For the text-containing cell, return its midpoint in (X, Y) coordinate format. 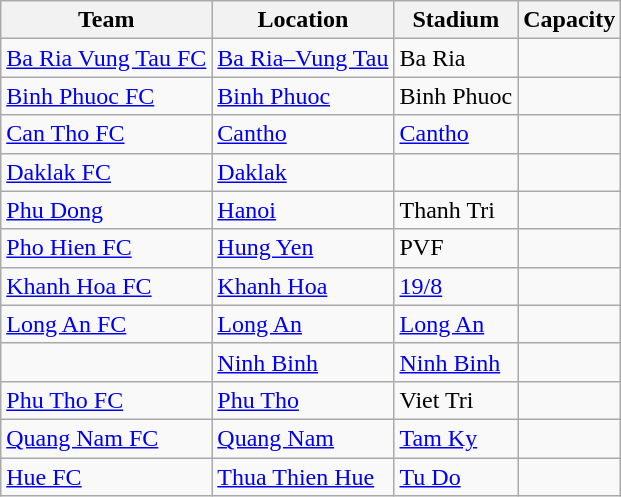
Location (303, 20)
Thanh Tri (456, 210)
Pho Hien FC (106, 248)
Phu Tho (303, 400)
Khanh Hoa (303, 286)
Binh Phuoc FC (106, 96)
Phu Dong (106, 210)
Team (106, 20)
Daklak (303, 172)
Thua Thien Hue (303, 477)
Ba Ria Vung Tau FC (106, 58)
Ba Ria (456, 58)
Phu Tho FC (106, 400)
Khanh Hoa FC (106, 286)
Tam Ky (456, 438)
Stadium (456, 20)
Viet Tri (456, 400)
Hung Yen (303, 248)
Quang Nam (303, 438)
19/8 (456, 286)
Daklak FC (106, 172)
PVF (456, 248)
Hue FC (106, 477)
Long An FC (106, 324)
Quang Nam FC (106, 438)
Tu Do (456, 477)
Ba Ria–Vung Tau (303, 58)
Hanoi (303, 210)
Can Tho FC (106, 134)
Capacity (570, 20)
